Determine the [X, Y] coordinate at the center of the cell enclosing the given text.  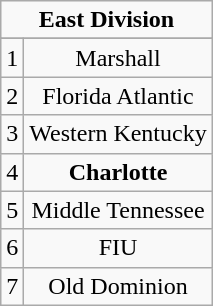
4 [12, 172]
East Division [106, 20]
Old Dominion [118, 286]
5 [12, 210]
3 [12, 134]
7 [12, 286]
2 [12, 96]
Florida Atlantic [118, 96]
Middle Tennessee [118, 210]
FIU [118, 248]
6 [12, 248]
Western Kentucky [118, 134]
Charlotte [118, 172]
1 [12, 58]
Marshall [118, 58]
